Identify which cell holds the provided text, then report its (X, Y) central coordinate. 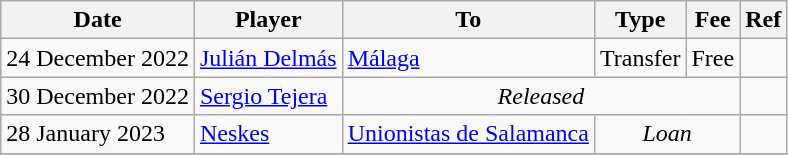
Málaga (468, 58)
30 December 2022 (98, 96)
Ref (764, 20)
Date (98, 20)
Fee (713, 20)
Free (713, 58)
Sergio Tejera (268, 96)
To (468, 20)
Neskes (268, 134)
Julián Delmás (268, 58)
Type (640, 20)
Player (268, 20)
Transfer (640, 58)
Released (541, 96)
Unionistas de Salamanca (468, 134)
24 December 2022 (98, 58)
Loan (666, 134)
28 January 2023 (98, 134)
